Locate the cell with the specified text and output its [x, y] center coordinate. 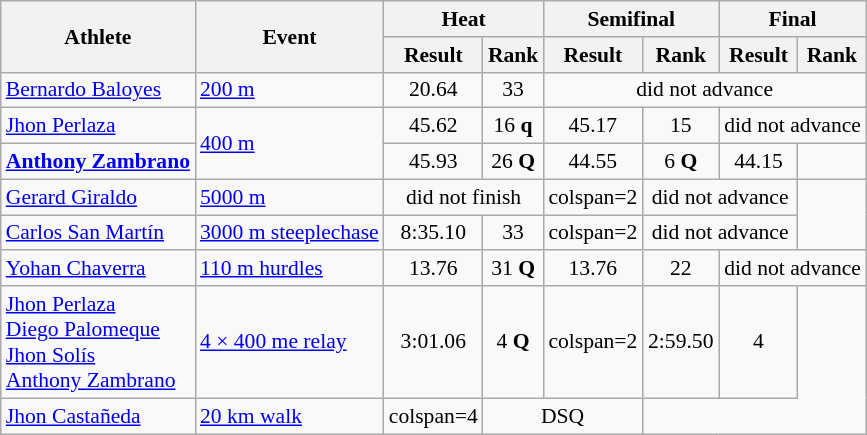
2:59.50 [680, 342]
44.15 [758, 162]
16 q [514, 126]
Semifinal [631, 19]
4 [758, 342]
15 [680, 126]
31 Q [514, 269]
5000 m [290, 197]
6 Q [680, 162]
Event [290, 36]
45.93 [434, 162]
Heat [464, 19]
Anthony Zambrano [98, 162]
22 [680, 269]
Gerard Giraldo [98, 197]
Jhon Castañeda [98, 416]
400 m [290, 144]
4 Q [514, 342]
Jhon Perlaza [98, 126]
45.62 [434, 126]
Athlete [98, 36]
45.17 [592, 126]
3000 m steeplechase [290, 233]
4 × 400 me relay [290, 342]
26 Q [514, 162]
colspan=4 [434, 416]
did not finish [464, 197]
20 km walk [290, 416]
8:35.10 [434, 233]
20.64 [434, 90]
Final [792, 19]
Jhon Perlaza Diego Palomeque Jhon Solís Anthony Zambrano [98, 342]
44.55 [592, 162]
Bernardo Baloyes [98, 90]
110 m hurdles [290, 269]
Carlos San Martín [98, 233]
200 m [290, 90]
3:01.06 [434, 342]
Yohan Chaverra [98, 269]
DSQ [563, 416]
